Return (x, y) of the center of cell containing provided text 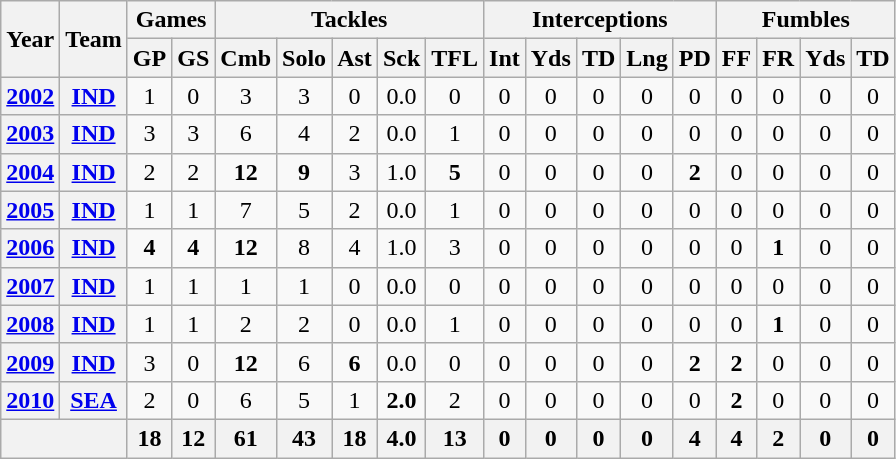
Solo (304, 58)
Interceptions (600, 20)
2002 (30, 96)
Year (30, 39)
2010 (30, 400)
Tackles (350, 20)
Team (94, 39)
GS (194, 58)
Lng (647, 58)
2004 (30, 172)
7 (246, 210)
2.0 (401, 400)
2008 (30, 324)
4.0 (401, 438)
GP (149, 58)
2007 (30, 286)
2009 (30, 362)
FF (736, 58)
SEA (94, 400)
TFL (455, 58)
Fumbles (806, 20)
PD (694, 58)
2006 (30, 248)
Int (505, 58)
9 (304, 172)
Cmb (246, 58)
2003 (30, 134)
Ast (355, 58)
8 (304, 248)
FR (778, 58)
Games (170, 20)
2005 (30, 210)
43 (304, 438)
61 (246, 438)
13 (455, 438)
Sck (401, 58)
